Determine the (x, y) coordinate at the center of the cell enclosing the given text.  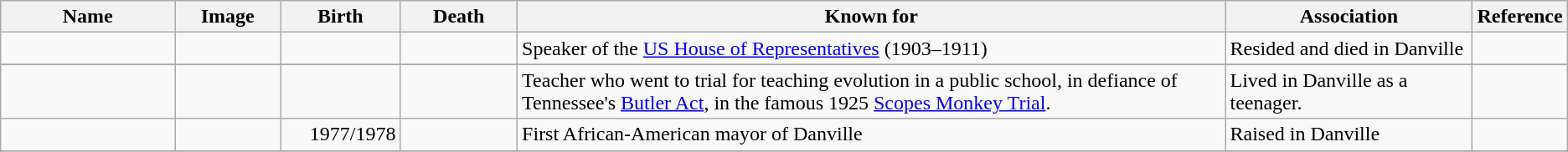
Birth (340, 17)
Known for (871, 17)
Resided and died in Danville (1349, 48)
Speaker of the US House of Representatives (1903–1911) (871, 48)
Lived in Danville as a teenager. (1349, 92)
First African-American mayor of Danville (871, 134)
Death (459, 17)
Reference (1519, 17)
Association (1349, 17)
Image (228, 17)
1977/1978 (340, 134)
Name (88, 17)
Teacher who went to trial for teaching evolution in a public school, in defiance of Tennessee's Butler Act, in the famous 1925 Scopes Monkey Trial. (871, 92)
Raised in Danville (1349, 134)
